Locate the cell with the specified text and output its (X, Y) center coordinate. 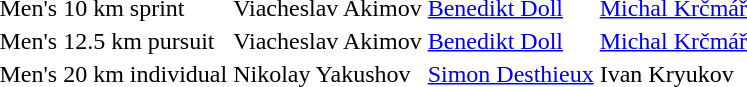
Benedikt Doll (510, 41)
Viacheslav Akimov (328, 41)
